Search for the cell housing the specified text and yield its [x, y] center coordinate. 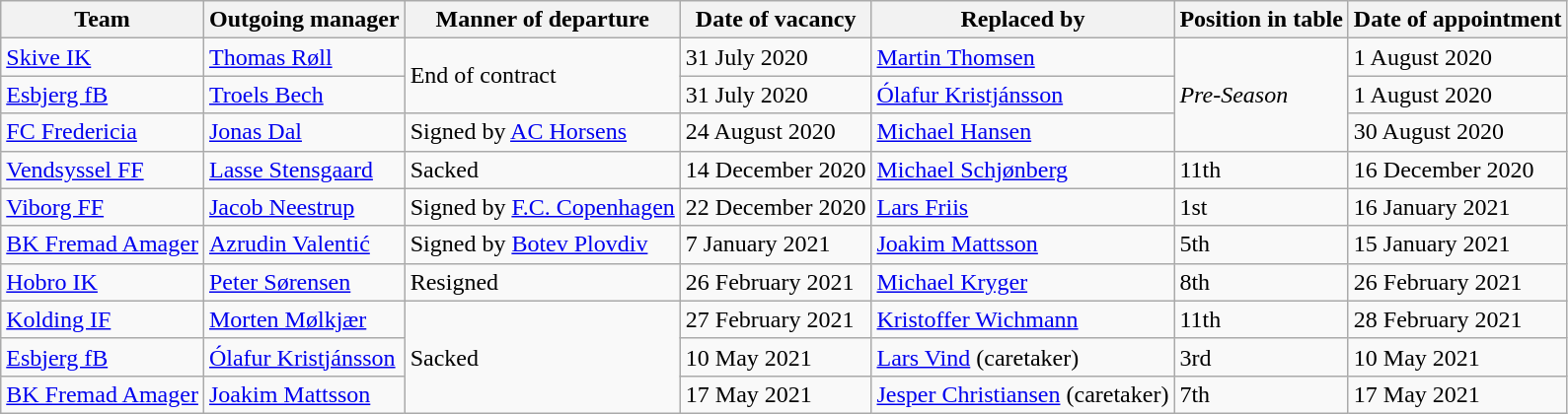
16 December 2020 [1457, 170]
1st [1261, 207]
Viborg FF [103, 207]
Date of appointment [1457, 20]
7 January 2021 [776, 244]
8th [1261, 282]
27 February 2021 [776, 319]
Signed by F.C. Copenhagen [543, 207]
Date of vacancy [776, 20]
Signed by Botev Plovdiv [543, 244]
Kolding IF [103, 319]
Troels Bech [304, 95]
Peter Sørensen [304, 282]
Manner of departure [543, 20]
24 August 2020 [776, 132]
Lars Friis [1022, 207]
Jesper Christiansen (caretaker) [1022, 394]
FC Fredericia [103, 132]
7th [1261, 394]
22 December 2020 [776, 207]
Azrudin Valentić [304, 244]
Lasse Stensgaard [304, 170]
Position in table [1261, 20]
5th [1261, 244]
Martin Thomsen [1022, 57]
Michael Kryger [1022, 282]
30 August 2020 [1457, 132]
Kristoffer Wichmann [1022, 319]
Resigned [543, 282]
28 February 2021 [1457, 319]
Signed by AC Horsens [543, 132]
14 December 2020 [776, 170]
Skive IK [103, 57]
Jacob Neestrup [304, 207]
Hobro IK [103, 282]
Replaced by [1022, 20]
Lars Vind (caretaker) [1022, 357]
Thomas Røll [304, 57]
Team [103, 20]
Vendsyssel FF [103, 170]
16 January 2021 [1457, 207]
3rd [1261, 357]
Outgoing manager [304, 20]
Jonas Dal [304, 132]
Michael Schjønberg [1022, 170]
15 January 2021 [1457, 244]
Morten Mølkjær [304, 319]
End of contract [543, 76]
Michael Hansen [1022, 132]
Pre-Season [1261, 95]
